Capture the cell that displays the provided text and extract its (X, Y) central coordinate. 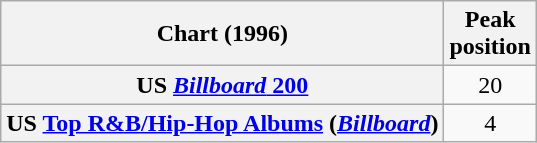
US Billboard 200 (222, 85)
Peak position (490, 34)
US Top R&B/Hip-Hop Albums (Billboard) (222, 123)
20 (490, 85)
Chart (1996) (222, 34)
4 (490, 123)
